Output the (X, Y) coordinate of the center of the cell containing the given text.  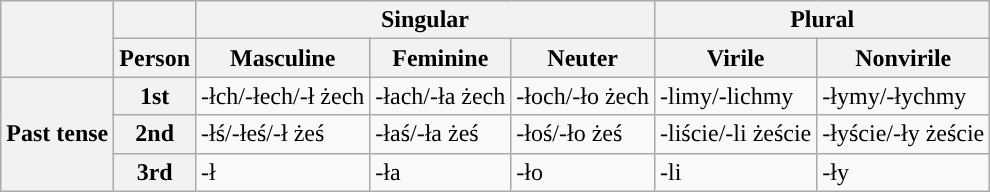
-ła (440, 172)
Plural (822, 20)
-ł (283, 172)
Feminine (440, 58)
Singular (426, 20)
-łoch/-ło żech (583, 96)
Nonvirile (904, 58)
Past tense (58, 134)
Masculine (283, 58)
-liście/-li żeście (735, 134)
-łoś/-ło żeś (583, 134)
Person (155, 58)
Virile (735, 58)
Neuter (583, 58)
-łś/-łeś/-ł żeś (283, 134)
3rd (155, 172)
2nd (155, 134)
-łaś/-ła żeś (440, 134)
-łch/-łech/-ł żech (283, 96)
-li (735, 172)
1st (155, 96)
-ło (583, 172)
-ły (904, 172)
-łymy/-łychmy (904, 96)
-limy/-lichmy (735, 96)
-łyście/-ły żeście (904, 134)
-łach/-ła żech (440, 96)
